From the cell containing the given text, extract its center point as [X, Y] coordinate. 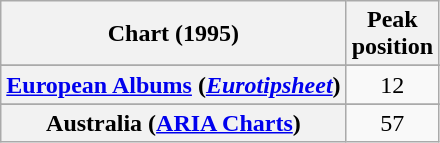
European Albums (Eurotipsheet) [174, 85]
Peakposition [392, 34]
57 [392, 123]
12 [392, 85]
Australia (ARIA Charts) [174, 123]
Chart (1995) [174, 34]
